Identify which cell holds the provided text, then report its (X, Y) central coordinate. 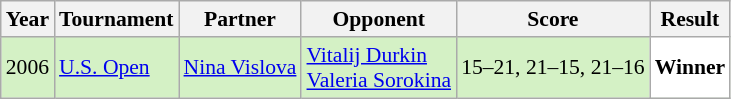
Tournament (116, 19)
Winner (690, 68)
Nina Vislova (240, 68)
U.S. Open (116, 68)
Vitalij Durkin Valeria Sorokina (378, 68)
2006 (28, 68)
Result (690, 19)
15–21, 21–15, 21–16 (553, 68)
Partner (240, 19)
Opponent (378, 19)
Score (553, 19)
Year (28, 19)
